Provide the [x, y] coordinate of the cell's center where the given text is located.  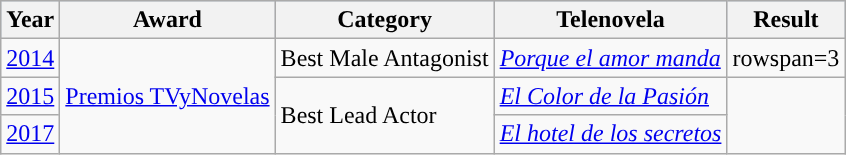
Telenovela [610, 20]
2017 [30, 134]
Porque el amor manda [610, 58]
El hotel de los secretos [610, 134]
2014 [30, 58]
Year [30, 20]
Premios TVyNovelas [168, 96]
Best Male Antagonist [384, 58]
Result [786, 20]
El Color de la Pasión [610, 96]
2015 [30, 96]
Category [384, 20]
Best Lead Actor [384, 115]
rowspan=3 [786, 58]
Award [168, 20]
